Find where the given text appears and provide that cell's center as [X, Y] coordinate. 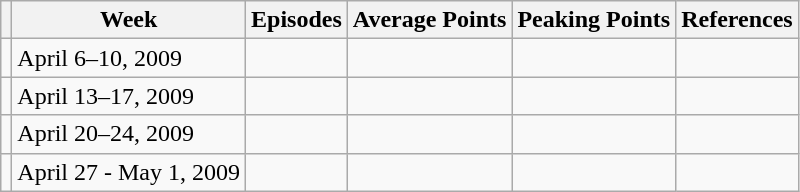
April 20–24, 2009 [129, 134]
Average Points [430, 20]
April 27 - May 1, 2009 [129, 172]
April 6–10, 2009 [129, 58]
Week [129, 20]
Peaking Points [594, 20]
References [738, 20]
Episodes [297, 20]
April 13–17, 2009 [129, 96]
